From the cell containing the given text, extract its center point as [x, y] coordinate. 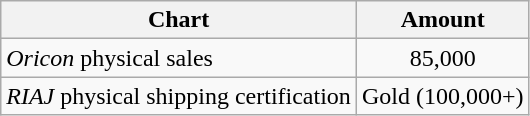
RIAJ physical shipping certification [179, 96]
Chart [179, 20]
Gold (100,000+) [442, 96]
85,000 [442, 58]
Amount [442, 20]
Oricon physical sales [179, 58]
